Extract the (x, y) coordinate from the center of the cell holding the provided text.  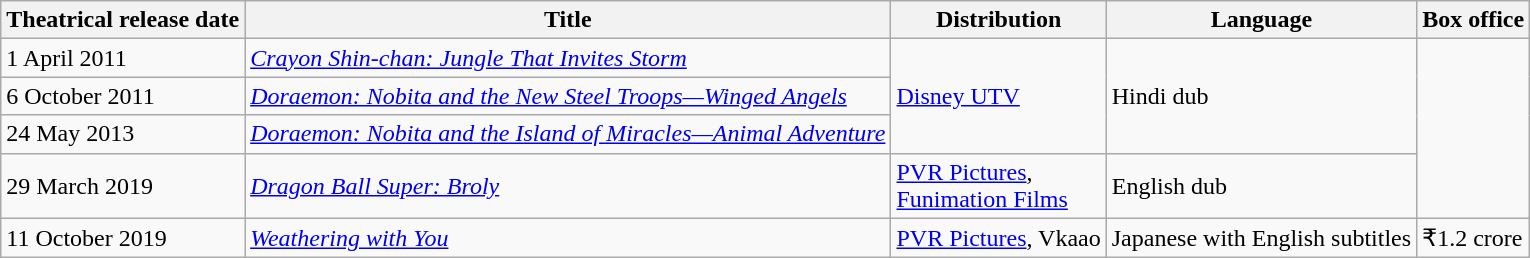
PVR Pictures, Vkaao (998, 238)
Distribution (998, 20)
Disney UTV (998, 96)
1 April 2011 (123, 58)
Hindi dub (1261, 96)
Crayon Shin-chan: Jungle That Invites Storm (568, 58)
Japanese with English subtitles (1261, 238)
24 May 2013 (123, 134)
₹1.2 crore (1474, 238)
Doraemon: Nobita and the New Steel Troops—Winged Angels (568, 96)
Title (568, 20)
Language (1261, 20)
Dragon Ball Super: Broly (568, 186)
Theatrical release date (123, 20)
PVR Pictures,Funimation Films (998, 186)
Doraemon: Nobita and the Island of Miracles—Animal Adventure (568, 134)
Box office (1474, 20)
Weathering with You (568, 238)
29 March 2019 (123, 186)
11 October 2019 (123, 238)
English dub (1261, 186)
6 October 2011 (123, 96)
